For the text-containing cell, return its midpoint in (X, Y) coordinate format. 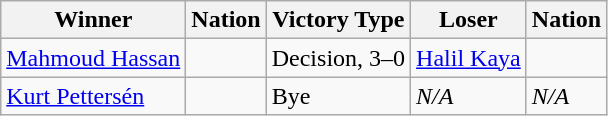
Mahmoud Hassan (94, 58)
Victory Type (338, 20)
Bye (338, 96)
Kurt Pettersén (94, 96)
Halil Kaya (469, 58)
Winner (94, 20)
Decision, 3–0 (338, 58)
Loser (469, 20)
